Search for the cell housing the specified text and yield its [x, y] center coordinate. 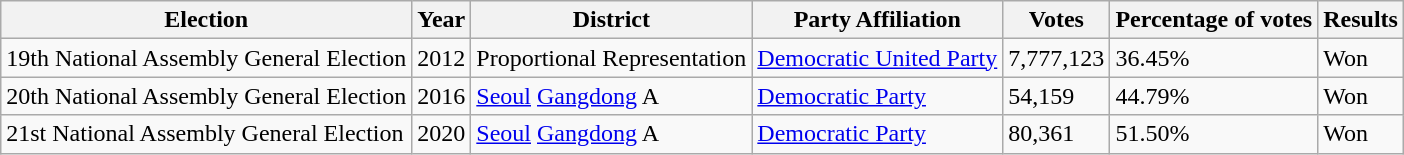
Proportional Representation [612, 58]
19th National Assembly General Election [206, 58]
21st National Assembly General Election [206, 134]
Party Affiliation [878, 20]
Votes [1056, 20]
Election [206, 20]
Year [442, 20]
District [612, 20]
54,159 [1056, 96]
Results [1361, 20]
2016 [442, 96]
Percentage of votes [1214, 20]
2020 [442, 134]
36.45% [1214, 58]
51.50% [1214, 134]
20th National Assembly General Election [206, 96]
7,777,123 [1056, 58]
44.79% [1214, 96]
80,361 [1056, 134]
Democratic United Party [878, 58]
2012 [442, 58]
